Identify which cell holds the provided text, then report its [X, Y] central coordinate. 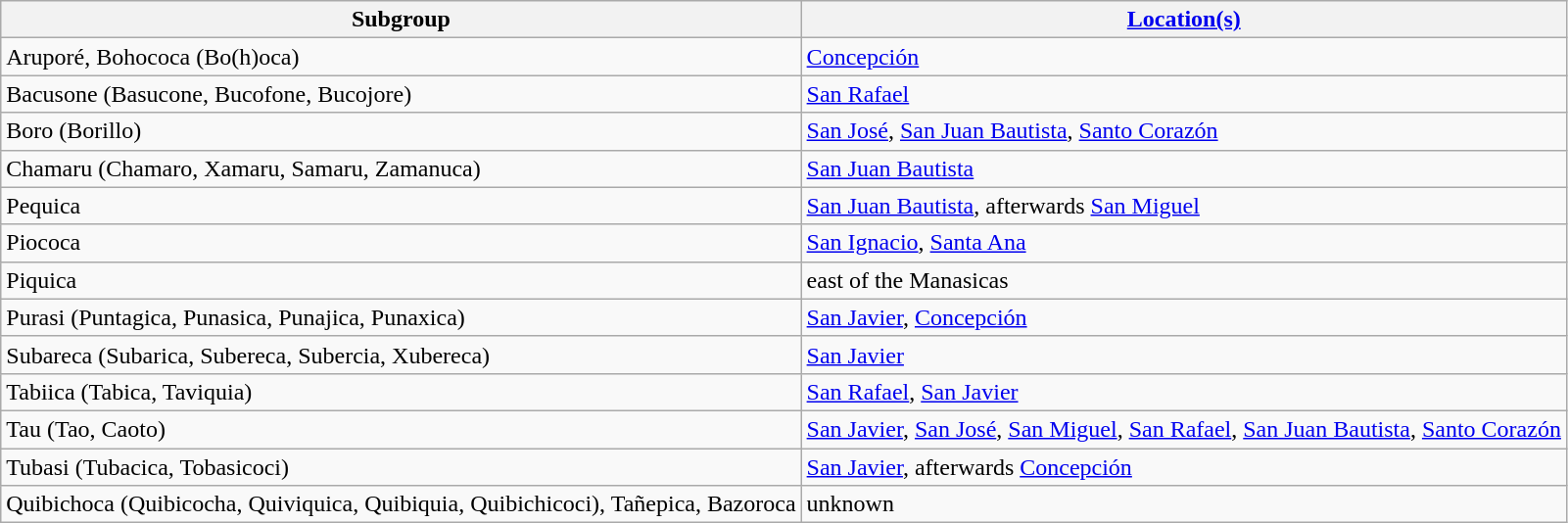
Location(s) [1183, 20]
Tubasi (Tubacica, Tobasicoci) [402, 467]
Tabiica (Tabica, Taviquia) [402, 392]
Boro (Borillo) [402, 131]
San Javier [1183, 355]
Pequica [402, 206]
San Rafael [1183, 94]
Concepción [1183, 57]
San Juan Bautista, afterwards San Miguel [1183, 206]
San Juan Bautista [1183, 168]
Aruporé, Bohococa (Bo(h)oca) [402, 57]
east of the Manasicas [1183, 280]
Chamaru (Chamaro, Xamaru, Samaru, Zamanuca) [402, 168]
Bacusone (Basucone, Bucofone, Bucojore) [402, 94]
San Javier, San José, San Miguel, San Rafael, San Juan Bautista, Santo Corazón [1183, 429]
San Javier, Concepción [1183, 317]
unknown [1183, 504]
Quibichoca (Quibicocha, Quiviquica, Quibiquia, Quibichicoci), Tañepica, Bazoroca [402, 504]
Purasi (Puntagica, Punasica, Punajica, Punaxica) [402, 317]
San José, San Juan Bautista, Santo Corazón [1183, 131]
Piococa [402, 243]
Subgroup [402, 20]
San Rafael, San Javier [1183, 392]
San Javier, afterwards Concepción [1183, 467]
Tau (Tao, Caoto) [402, 429]
San Ignacio, Santa Ana [1183, 243]
Subareca (Subarica, Subereca, Subercia, Xubereca) [402, 355]
Piquica [402, 280]
